Find where the given text appears and provide that cell's center as (X, Y) coordinate. 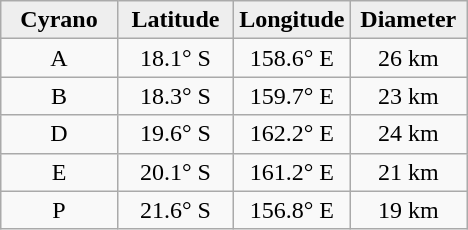
23 km (408, 96)
18.3° S (175, 96)
19.6° S (175, 134)
P (59, 210)
21 km (408, 172)
26 km (408, 58)
A (59, 58)
E (59, 172)
156.8° E (292, 210)
Longitude (292, 20)
161.2° E (292, 172)
159.7° E (292, 96)
D (59, 134)
162.2° E (292, 134)
158.6° E (292, 58)
Diameter (408, 20)
18.1° S (175, 58)
20.1° S (175, 172)
24 km (408, 134)
Cyrano (59, 20)
Latitude (175, 20)
19 km (408, 210)
B (59, 96)
21.6° S (175, 210)
